Output the (X, Y) coordinate of the center of the cell containing the given text.  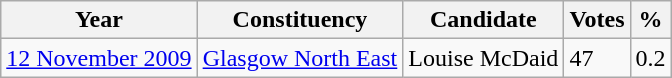
12 November 2009 (99, 58)
Candidate (484, 20)
Louise McDaid (484, 58)
Year (99, 20)
Votes (597, 20)
% (650, 20)
47 (597, 58)
Constituency (300, 20)
0.2 (650, 58)
Glasgow North East (300, 58)
